Detect which cell encompasses the target text, then output its [x, y] center coordinate. 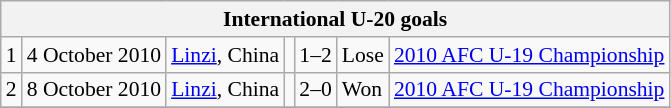
1–2 [316, 55]
8 October 2010 [94, 90]
2–0 [316, 90]
2 [12, 90]
Lose [363, 55]
International U-20 goals [336, 19]
Won [363, 90]
4 October 2010 [94, 55]
1 [12, 55]
